Provide the [X, Y] coordinate of the cell's center where the given text is located.  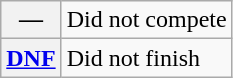
Did not finish [146, 58]
Did not compete [146, 20]
DNF [31, 58]
— [31, 20]
